Return the [X, Y] coordinate for the center point of the cell that contains the specified text.  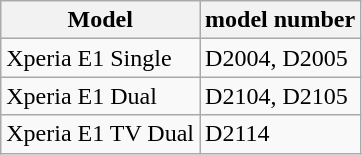
D2004, D2005 [280, 58]
Xperia E1 Single [100, 58]
Xperia E1 Dual [100, 96]
Xperia E1 TV Dual [100, 134]
model number [280, 20]
Model [100, 20]
D2104, D2105 [280, 96]
D2114 [280, 134]
